Provide the [X, Y] coordinate of the cell's center where the given text is located.  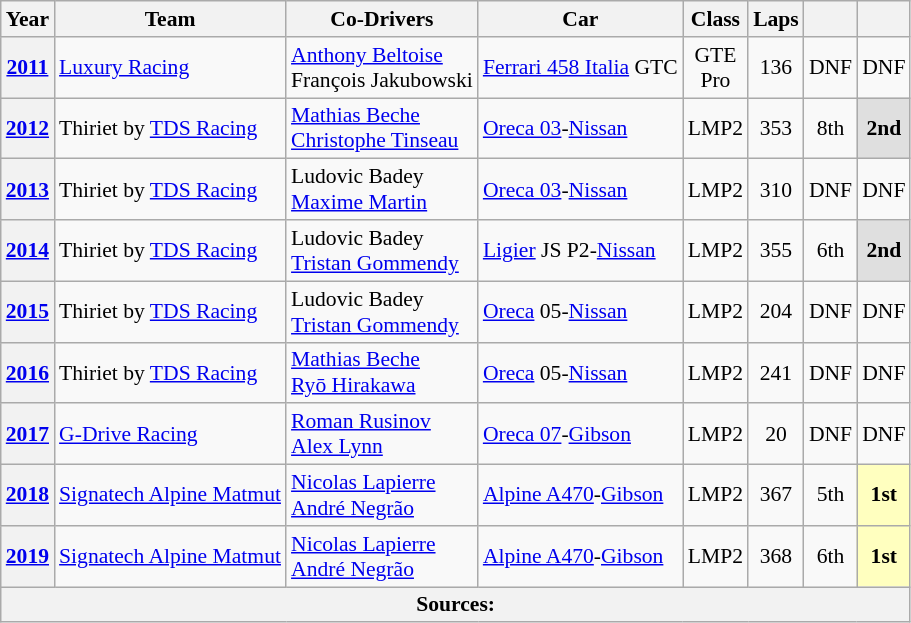
2011 [28, 68]
Roman Rusinov Alex Lynn [382, 434]
Sources: [456, 605]
310 [776, 190]
8th [830, 128]
20 [776, 434]
Oreca 07-Gibson [580, 434]
Anthony Beltoise François Jakubowski [382, 68]
Co-Drivers [382, 19]
136 [776, 68]
2013 [28, 190]
353 [776, 128]
Luxury Racing [170, 68]
2015 [28, 312]
Ligier JS P2-Nissan [580, 250]
Class [716, 19]
Ferrari 458 Italia GTC [580, 68]
367 [776, 496]
2012 [28, 128]
GTEPro [716, 68]
355 [776, 250]
368 [776, 556]
Team [170, 19]
G-Drive Racing [170, 434]
204 [776, 312]
Mathias Beche Christophe Tinseau [382, 128]
Ludovic Badey Maxime Martin [382, 190]
2016 [28, 372]
Mathias Beche Ryō Hirakawa [382, 372]
2014 [28, 250]
2018 [28, 496]
Year [28, 19]
Car [580, 19]
2019 [28, 556]
241 [776, 372]
2017 [28, 434]
Laps [776, 19]
5th [830, 496]
